Scan for the cell matching the given text and deliver its [x, y] coordinate at center. 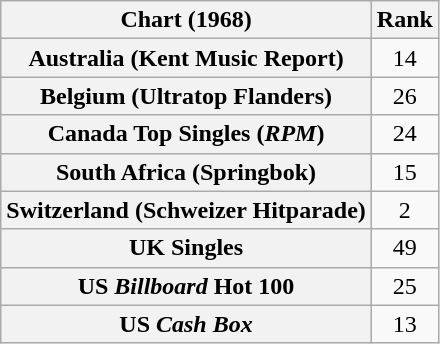
US Cash Box [186, 324]
13 [404, 324]
25 [404, 286]
Canada Top Singles (RPM) [186, 134]
Chart (1968) [186, 20]
2 [404, 210]
26 [404, 96]
24 [404, 134]
14 [404, 58]
South Africa (Springbok) [186, 172]
UK Singles [186, 248]
49 [404, 248]
Switzerland (Schweizer Hitparade) [186, 210]
Australia (Kent Music Report) [186, 58]
US Billboard Hot 100 [186, 286]
Belgium (Ultratop Flanders) [186, 96]
Rank [404, 20]
15 [404, 172]
